From the cell containing the given text, extract its center point as [x, y] coordinate. 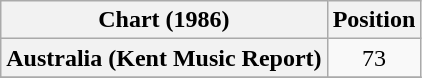
73 [374, 58]
Australia (Kent Music Report) [164, 58]
Chart (1986) [164, 20]
Position [374, 20]
